Detect which cell encompasses the target text, then output its (x, y) center coordinate. 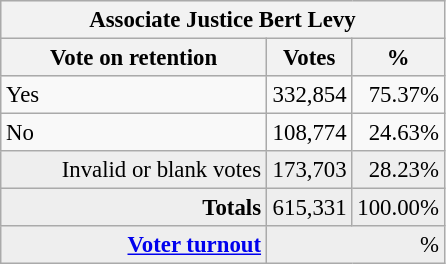
Voter turnout (134, 245)
173,703 (309, 170)
Associate Justice Bert Levy (222, 20)
Totals (134, 208)
24.63% (398, 133)
Yes (134, 95)
108,774 (309, 133)
Invalid or blank votes (134, 170)
Votes (309, 58)
28.23% (398, 170)
75.37% (398, 95)
332,854 (309, 95)
Vote on retention (134, 58)
100.00% (398, 208)
615,331 (309, 208)
No (134, 133)
